Determine the [X, Y] coordinate at the center of the cell enclosing the given text.  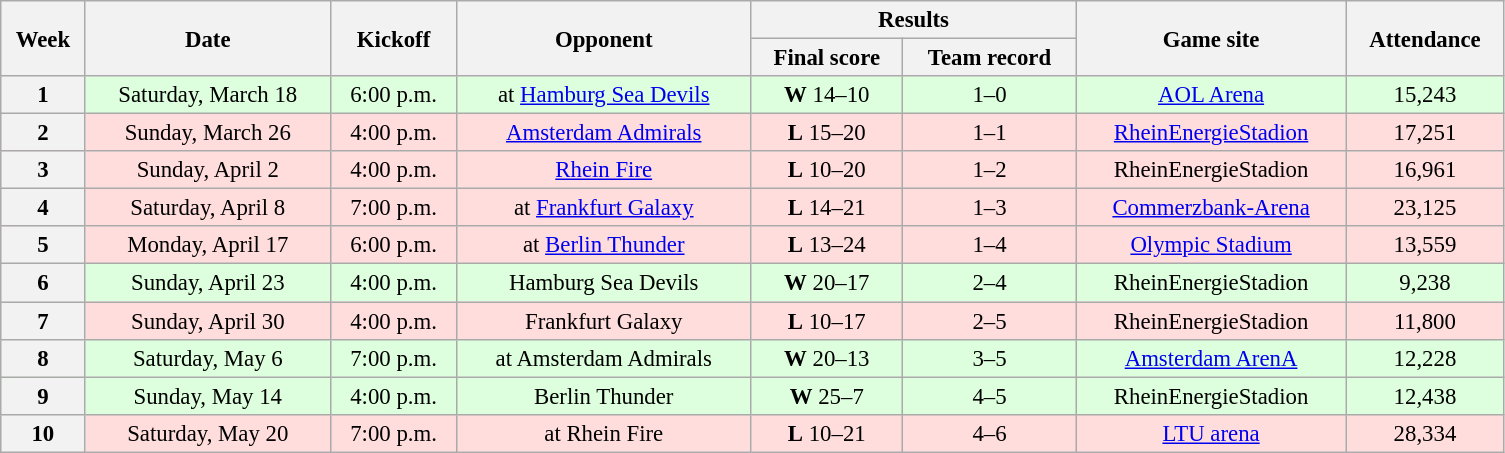
at Hamburg Sea Devils [604, 95]
9,238 [1425, 283]
Results [914, 20]
Berlin Thunder [604, 396]
1 [43, 95]
Saturday, April 8 [208, 208]
3 [43, 170]
10 [43, 433]
Sunday, March 26 [208, 133]
LTU arena [1211, 433]
4 [43, 208]
L 10–20 [827, 170]
1–4 [990, 245]
W 14–10 [827, 95]
Hamburg Sea Devils [604, 283]
Opponent [604, 38]
AOL Arena [1211, 95]
Team record [990, 58]
Game site [1211, 38]
Date [208, 38]
2–4 [990, 283]
Sunday, April 30 [208, 321]
at Amsterdam Admirals [604, 358]
Commerzbank-Arena [1211, 208]
Final score [827, 58]
Sunday, May 14 [208, 396]
2–5 [990, 321]
Sunday, April 23 [208, 283]
1–1 [990, 133]
7 [43, 321]
Frankfurt Galaxy [604, 321]
L 10–21 [827, 433]
W 25–7 [827, 396]
4–6 [990, 433]
Monday, April 17 [208, 245]
Attendance [1425, 38]
9 [43, 396]
Saturday, May 20 [208, 433]
Rhein Fire [604, 170]
15,243 [1425, 95]
at Berlin Thunder [604, 245]
Sunday, April 2 [208, 170]
at Frankfurt Galaxy [604, 208]
4–5 [990, 396]
at Rhein Fire [604, 433]
Saturday, May 6 [208, 358]
Saturday, March 18 [208, 95]
L 14–21 [827, 208]
W 20–17 [827, 283]
1–3 [990, 208]
Amsterdam ArenA [1211, 358]
23,125 [1425, 208]
W 20–13 [827, 358]
2 [43, 133]
L 15–20 [827, 133]
28,334 [1425, 433]
1–2 [990, 170]
11,800 [1425, 321]
Kickoff [394, 38]
12,438 [1425, 396]
L 13–24 [827, 245]
Amsterdam Admirals [604, 133]
L 10–17 [827, 321]
8 [43, 358]
16,961 [1425, 170]
17,251 [1425, 133]
Olympic Stadium [1211, 245]
5 [43, 245]
1–0 [990, 95]
3–5 [990, 358]
Week [43, 38]
12,228 [1425, 358]
6 [43, 283]
13,559 [1425, 245]
